Search for the cell housing the specified text and yield its (X, Y) center coordinate. 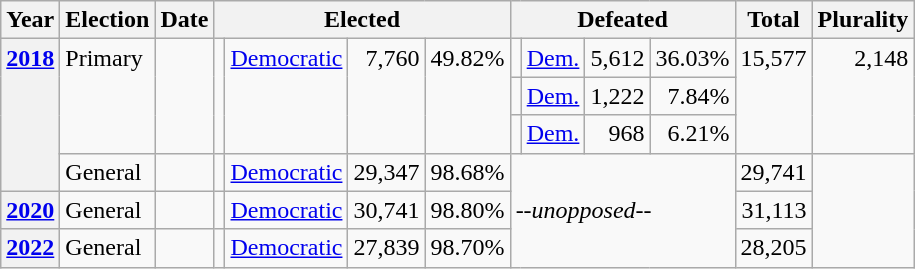
31,113 (774, 210)
Total (774, 20)
49.82% (468, 96)
6.21% (692, 134)
Plurality (863, 20)
2022 (30, 248)
2,148 (863, 96)
29,741 (774, 172)
Defeated (622, 20)
30,741 (386, 210)
15,577 (774, 96)
Date (184, 20)
36.03% (692, 58)
7.84% (692, 96)
Elected (362, 20)
968 (618, 134)
1,222 (618, 96)
2020 (30, 210)
Primary (108, 96)
29,347 (386, 172)
Election (108, 20)
2018 (30, 115)
98.80% (468, 210)
98.70% (468, 248)
98.68% (468, 172)
28,205 (774, 248)
Year (30, 20)
27,839 (386, 248)
5,612 (618, 58)
--unopposed-- (622, 210)
7,760 (386, 96)
